Search for the cell housing the specified text and yield its [x, y] center coordinate. 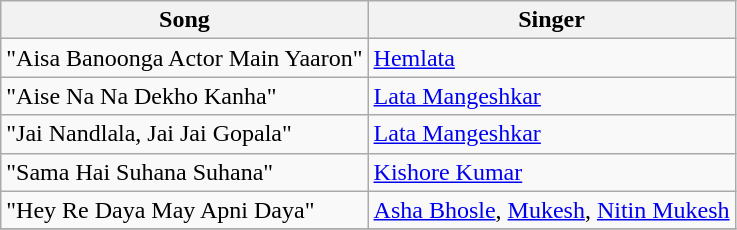
"Jai Nandlala, Jai Jai Gopala" [184, 134]
"Aisa Banoonga Actor Main Yaaron" [184, 58]
Hemlata [552, 58]
Song [184, 20]
Asha Bhosle, Mukesh, Nitin Mukesh [552, 210]
Singer [552, 20]
Kishore Kumar [552, 172]
"Sama Hai Suhana Suhana" [184, 172]
"Hey Re Daya May Apni Daya" [184, 210]
"Aise Na Na Dekho Kanha" [184, 96]
